From the cell containing the given text, extract its center point as [x, y] coordinate. 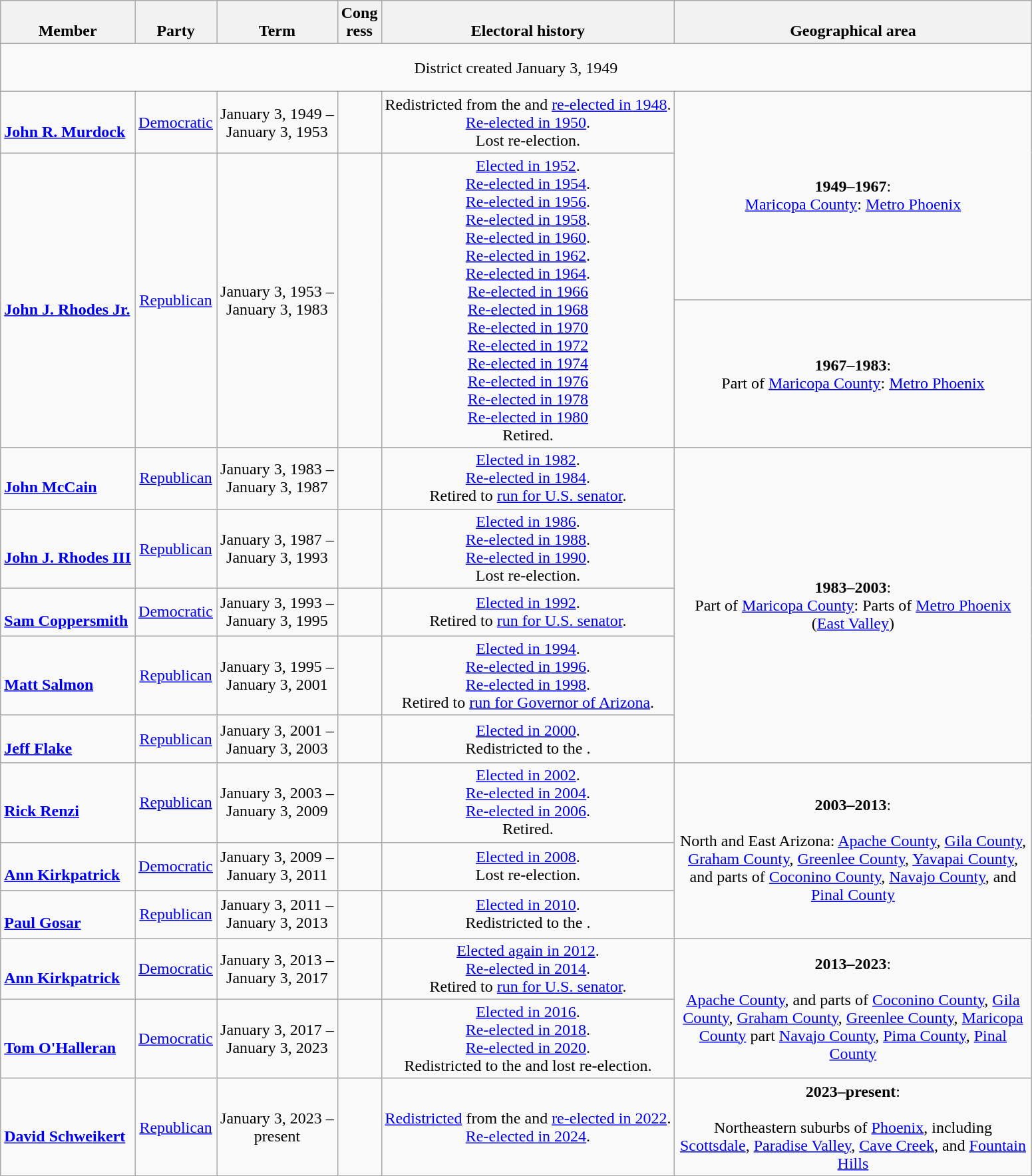
Elected in 2008.Lost re-election. [528, 866]
January 3, 2017 –January 3, 2023 [277, 1039]
Elected in 2010.Redistricted to the . [528, 914]
January 3, 1983 –January 3, 1987 [277, 478]
1949–1967:Maricopa County: Metro Phoenix [853, 196]
John R. Murdock [68, 122]
January 3, 2009 –January 3, 2011 [277, 866]
District created January 3, 1949 [516, 68]
David Schweikert [68, 1127]
2023–present:Northeastern suburbs of Phoenix, including Scottsdale, Paradise Valley, Cave Creek, and Fountain Hills [853, 1127]
January 3, 1987 –January 3, 1993 [277, 548]
Elected again in 2012.Re-elected in 2014.Retired to run for U.S. senator. [528, 968]
January 3, 1993 –January 3, 1995 [277, 612]
Member [68, 23]
January 3, 2023 –present [277, 1127]
January 3, 2013 –January 3, 2017 [277, 968]
1983–2003:Part of Maricopa County: Parts of Metro Phoenix (East Valley) [853, 605]
Paul Gosar [68, 914]
John J. Rhodes III [68, 548]
Elected in 2016.Re-elected in 2018.Re-elected in 2020.Redistricted to the and lost re-election. [528, 1039]
Tom O'Halleran [68, 1039]
Elected in 1994.Re-elected in 1996.Re-elected in 1998.Retired to run for Governor of Arizona. [528, 676]
Rick Renzi [68, 802]
Elected in 1982.Re-elected in 1984.Retired to run for U.S. senator. [528, 478]
January 3, 2003 –January 3, 2009 [277, 802]
Term [277, 23]
Electoral history [528, 23]
January 3, 2001 –January 3, 2003 [277, 739]
John J. Rhodes Jr. [68, 301]
January 3, 2011 –January 3, 2013 [277, 914]
John McCain [68, 478]
Congress [359, 23]
Jeff Flake [68, 739]
Matt Salmon [68, 676]
Redistricted from the and re-elected in 2022.Re-elected in 2024. [528, 1127]
Sam Coppersmith [68, 612]
Elected in 2000.Redistricted to the . [528, 739]
Elected in 1986.Re-elected in 1988.Re-elected in 1990.Lost re-election. [528, 548]
Elected in 1992.Retired to run for U.S. senator. [528, 612]
Geographical area [853, 23]
1967–1983:Part of Maricopa County: Metro Phoenix [853, 374]
January 3, 1949 –January 3, 1953 [277, 122]
Party [176, 23]
January 3, 1995 –January 3, 2001 [277, 676]
Elected in 2002.Re-elected in 2004.Re-elected in 2006.Retired. [528, 802]
January 3, 1953 –January 3, 1983 [277, 301]
Redistricted from the and re-elected in 1948.Re-elected in 1950.Lost re-election. [528, 122]
